Find where the given text appears and provide that cell's center as (X, Y) coordinate. 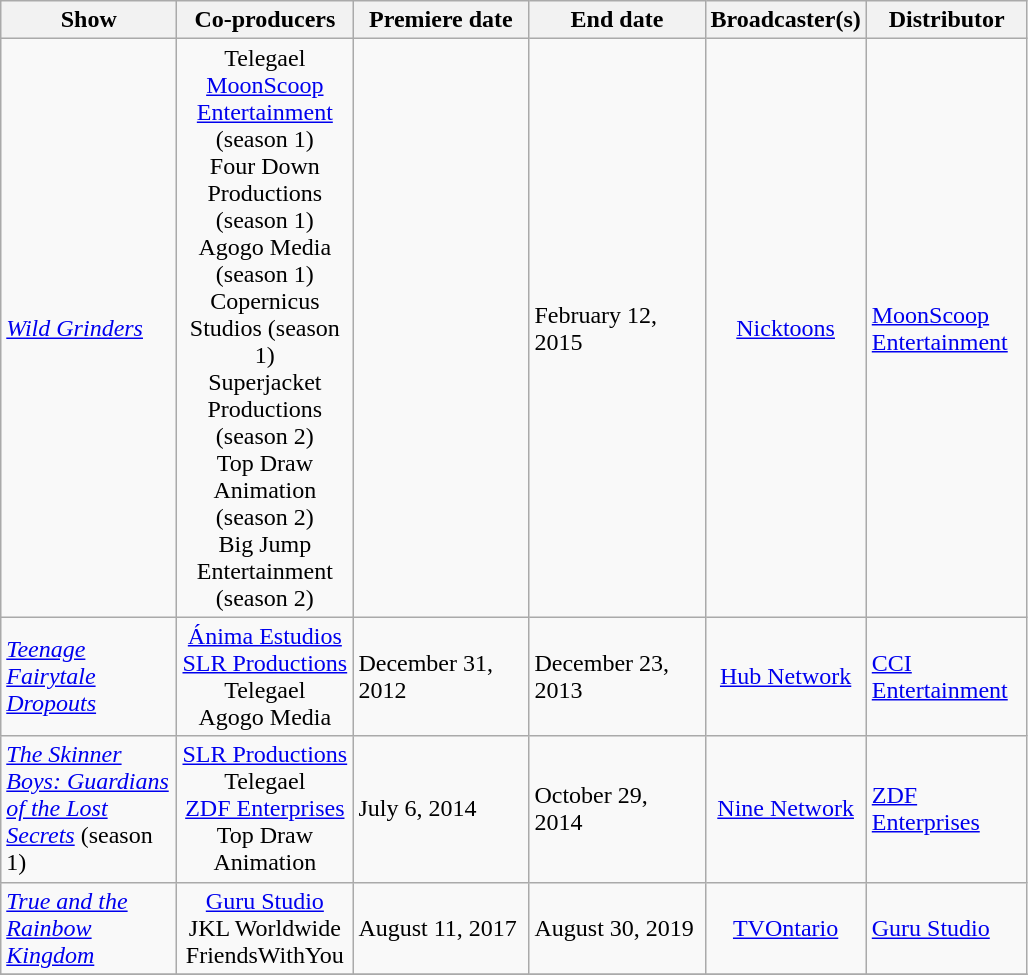
December 31, 2012 (441, 676)
Ánima EstudiosSLR ProductionsTelegaelAgogo Media (265, 676)
Nicktoons (786, 328)
SLR ProductionsTelegaelZDF EnterprisesTop Draw Animation (265, 809)
August 11, 2017 (441, 928)
February 12, 2015 (617, 328)
Hub Network (786, 676)
MoonScoop Entertainment (946, 328)
ZDF Enterprises (946, 809)
Guru Studio (946, 928)
December 23, 2013 (617, 676)
TVOntario (786, 928)
True and the Rainbow Kingdom (89, 928)
Distributor (946, 20)
Co-producers (265, 20)
Nine Network (786, 809)
October 29, 2014 (617, 809)
Teenage Fairytale Dropouts (89, 676)
August 30, 2019 (617, 928)
Guru StudioJKL WorldwideFriendsWithYou (265, 928)
CCI Entertainment (946, 676)
Wild Grinders (89, 328)
July 6, 2014 (441, 809)
Show (89, 20)
The Skinner Boys: Guardians of the Lost Secrets (season 1) (89, 809)
Premiere date (441, 20)
End date (617, 20)
Broadcaster(s) (786, 20)
